Extract the [X, Y] coordinate from the center of the cell holding the provided text.  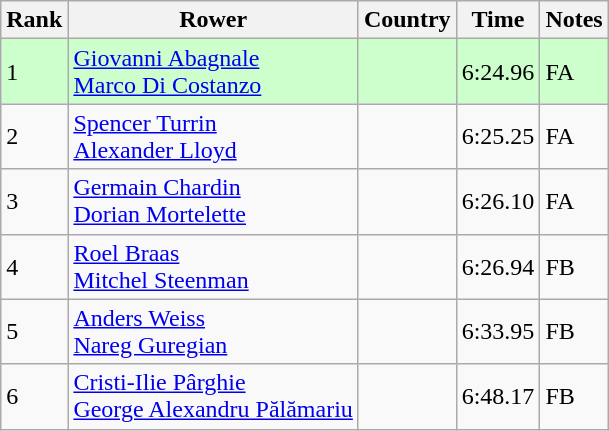
5 [34, 332]
Spencer TurrinAlexander Lloyd [214, 136]
6:26.94 [498, 266]
6:48.17 [498, 396]
3 [34, 202]
Rower [214, 20]
Notes [574, 20]
6:26.10 [498, 202]
6:25.25 [498, 136]
1 [34, 72]
Country [407, 20]
Cristi-Ilie PârghieGeorge Alexandru Pălămariu [214, 396]
Anders WeissNareg Guregian [214, 332]
6:33.95 [498, 332]
6 [34, 396]
6:24.96 [498, 72]
Time [498, 20]
Rank [34, 20]
Germain ChardinDorian Mortelette [214, 202]
Roel BraasMitchel Steenman [214, 266]
2 [34, 136]
Giovanni AbagnaleMarco Di Costanzo [214, 72]
4 [34, 266]
